Return the [x, y] coordinate for the center point of the cell that contains the specified text.  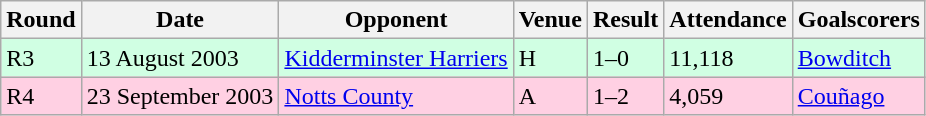
1–2 [625, 96]
Kidderminster Harriers [396, 58]
Result [625, 20]
A [550, 96]
23 September 2003 [180, 96]
Goalscorers [858, 20]
4,059 [728, 96]
Opponent [396, 20]
R4 [41, 96]
H [550, 58]
R3 [41, 58]
Couñago [858, 96]
Bowditch [858, 58]
1–0 [625, 58]
Round [41, 20]
Notts County [396, 96]
11,118 [728, 58]
13 August 2003 [180, 58]
Venue [550, 20]
Date [180, 20]
Attendance [728, 20]
